Find where the given text appears and provide that cell's center as (X, Y) coordinate. 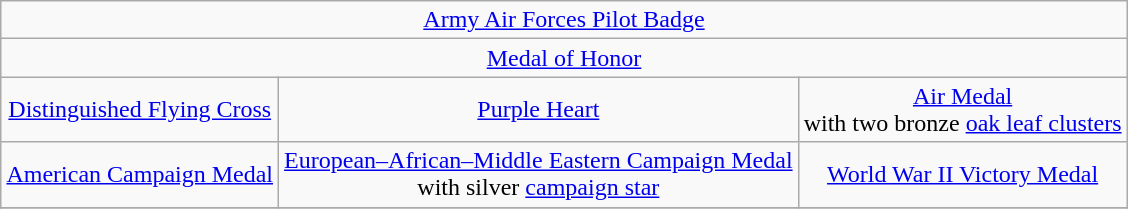
Army Air Forces Pilot Badge (564, 20)
Air Medalwith two bronze oak leaf clusters (962, 110)
European–African–Middle Eastern Campaign Medalwith silver campaign star (539, 174)
Medal of Honor (564, 58)
World War II Victory Medal (962, 174)
Distinguished Flying Cross (140, 110)
Purple Heart (539, 110)
American Campaign Medal (140, 174)
